Pinpoint the cell where the given text exists, returning its [x, y] midpoint coordinate. 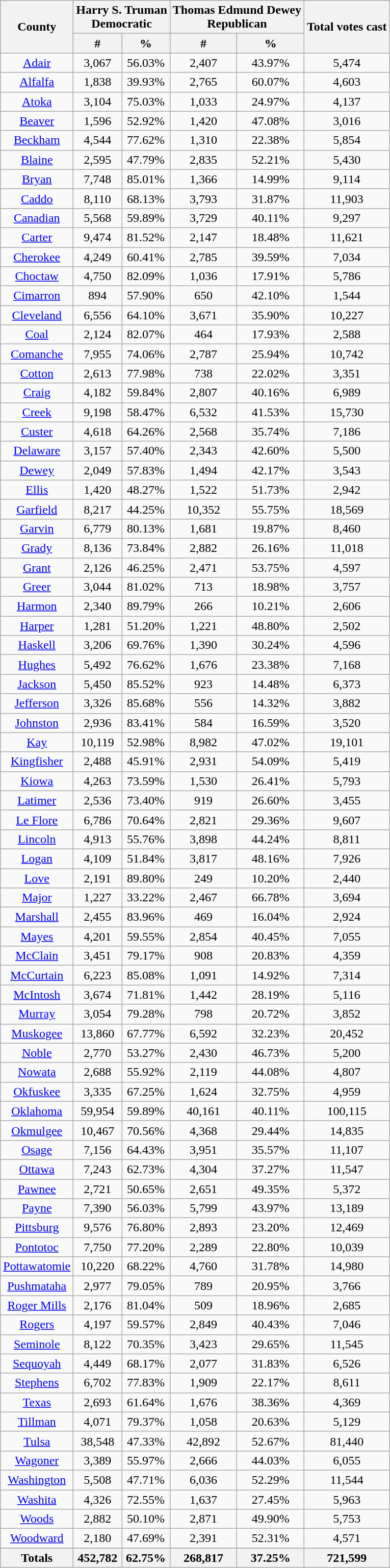
Kiowa [37, 781]
919 [203, 800]
10,227 [347, 315]
53.75% [271, 568]
2,471 [203, 568]
11,545 [347, 1344]
64.43% [146, 1150]
721,599 [347, 1558]
85.01% [146, 179]
Ottawa [37, 1169]
20.72% [271, 1014]
67.77% [146, 1033]
Oklahoma [37, 1111]
Tillman [37, 1422]
62.75% [146, 1558]
59,954 [98, 1111]
Atoka [37, 102]
30.24% [271, 645]
72.55% [146, 1499]
Caddo [37, 198]
77.62% [146, 140]
20,452 [347, 1033]
3,766 [347, 1286]
789 [203, 1286]
51.73% [271, 490]
1,522 [203, 490]
Noble [37, 1053]
4,913 [98, 839]
22.17% [271, 1383]
3,067 [98, 63]
11,018 [347, 548]
38.36% [271, 1402]
80.13% [146, 528]
23.38% [271, 665]
40.45% [271, 937]
2,191 [98, 878]
1,390 [203, 645]
11,547 [347, 1169]
52.29% [271, 1480]
713 [203, 587]
738 [203, 373]
6,556 [98, 315]
81.04% [146, 1305]
3,335 [98, 1092]
40.16% [271, 393]
44.08% [271, 1072]
5,419 [347, 762]
47.33% [146, 1441]
2,119 [203, 1072]
Coal [37, 335]
20.95% [271, 1286]
48.27% [146, 490]
61.64% [146, 1402]
2,568 [203, 432]
4,359 [347, 956]
5,799 [203, 1208]
8,460 [347, 528]
Johnston [37, 723]
Canadian [37, 218]
1,036 [203, 276]
50.65% [146, 1189]
13,189 [347, 1208]
11,107 [347, 1150]
16.04% [271, 917]
46.25% [146, 568]
Choctaw [37, 276]
62.73% [146, 1169]
Dewey [37, 470]
1,310 [203, 140]
9,576 [98, 1228]
68.22% [146, 1267]
9,114 [347, 179]
18.96% [271, 1305]
2,488 [98, 762]
2,936 [98, 723]
6,526 [347, 1363]
14,980 [347, 1267]
Rogers [37, 1325]
Delaware [37, 451]
5,854 [347, 140]
54.09% [271, 762]
2,651 [203, 1189]
Hughes [37, 665]
2,931 [203, 762]
32.23% [271, 1033]
9,474 [98, 237]
17.91% [271, 276]
77.98% [146, 373]
1,909 [203, 1383]
7,390 [98, 1208]
Craig [37, 393]
3,671 [203, 315]
2,049 [98, 470]
3,729 [203, 218]
Garvin [37, 528]
52.21% [271, 160]
2,942 [347, 490]
1,530 [203, 781]
1,624 [203, 1092]
Beaver [37, 121]
2,467 [203, 898]
40.43% [271, 1325]
52.67% [271, 1441]
6,702 [98, 1383]
4,369 [347, 1402]
Beckham [37, 140]
McClain [37, 956]
4,304 [203, 1169]
37.25% [271, 1558]
Lincoln [37, 839]
Pushmataha [37, 1286]
894 [98, 296]
7,926 [347, 858]
57.40% [146, 451]
70.56% [146, 1130]
Tulsa [37, 1441]
71.81% [146, 995]
76.80% [146, 1228]
Carter [37, 237]
20.83% [271, 956]
Seminole [37, 1344]
10,039 [347, 1247]
2,391 [203, 1538]
4,449 [98, 1363]
70.35% [146, 1344]
Jackson [37, 684]
14.92% [271, 975]
1,221 [203, 626]
6,592 [203, 1033]
52.31% [271, 1538]
29.36% [271, 820]
9,607 [347, 820]
Harper [37, 626]
4,201 [98, 937]
2,124 [98, 335]
64.26% [146, 432]
2,685 [347, 1305]
73.84% [146, 548]
9,198 [98, 412]
2,430 [203, 1053]
4,197 [98, 1325]
Logan [37, 858]
22.38% [271, 140]
7,046 [347, 1325]
Bryan [37, 179]
6,989 [347, 393]
Woodward [37, 1538]
45.91% [146, 762]
67.25% [146, 1092]
Pittsburg [37, 1228]
5,129 [347, 1422]
556 [203, 703]
Pottawatomie [37, 1267]
5,492 [98, 665]
7,243 [98, 1169]
4,544 [98, 140]
29.44% [271, 1130]
Total votes cast [347, 27]
6,055 [347, 1460]
4,596 [347, 645]
5,450 [98, 684]
9,297 [347, 218]
79.37% [146, 1422]
4,959 [347, 1092]
5,753 [347, 1519]
8,136 [98, 548]
1,544 [347, 296]
42,892 [203, 1441]
46.73% [271, 1053]
17.93% [271, 335]
47.08% [271, 121]
Adair [37, 63]
100,115 [347, 1111]
57.83% [146, 470]
2,924 [347, 917]
77.20% [146, 1247]
Texas [37, 1402]
81.02% [146, 587]
4,326 [98, 1499]
2,077 [203, 1363]
7,314 [347, 975]
2,407 [203, 63]
14.99% [271, 179]
1,281 [98, 626]
2,126 [98, 568]
25.94% [271, 354]
4,109 [98, 858]
584 [203, 723]
68.17% [146, 1363]
Harmon [37, 606]
Payne [37, 1208]
23.20% [271, 1228]
44.24% [271, 839]
3,520 [347, 723]
83.96% [146, 917]
3,016 [347, 121]
2,770 [98, 1053]
Garfield [37, 509]
Thomas Edmund DeweyRepublican [237, 17]
1,637 [203, 1499]
12,469 [347, 1228]
15,730 [347, 412]
3,882 [347, 703]
5,963 [347, 1499]
Pontotoc [37, 1247]
2,854 [203, 937]
44.03% [271, 1460]
47.69% [146, 1538]
469 [203, 917]
85.08% [146, 975]
10,742 [347, 354]
48.80% [271, 626]
464 [203, 335]
McIntosh [37, 995]
55.75% [271, 509]
3,817 [203, 858]
5,568 [98, 218]
39.93% [146, 82]
7,748 [98, 179]
452,782 [98, 1558]
14,835 [347, 1130]
3,044 [98, 587]
48.16% [271, 858]
7,034 [347, 257]
24.97% [271, 102]
35.74% [271, 432]
3,694 [347, 898]
2,835 [203, 160]
County [37, 27]
5,786 [347, 276]
2,595 [98, 160]
19.87% [271, 528]
60.07% [271, 82]
Love [37, 878]
3,951 [203, 1150]
38,548 [98, 1441]
6,036 [203, 1480]
Totals [37, 1558]
3,389 [98, 1460]
89.79% [146, 606]
Roger Mills [37, 1305]
Cimarron [37, 296]
75.03% [146, 102]
77.83% [146, 1383]
52.92% [146, 121]
4,137 [347, 102]
3,206 [98, 645]
11,903 [347, 198]
2,893 [203, 1228]
7,055 [347, 937]
3,451 [98, 956]
8,217 [98, 509]
55.97% [146, 1460]
59.57% [146, 1325]
47.79% [146, 160]
7,186 [347, 432]
6,532 [203, 412]
2,765 [203, 82]
4,249 [98, 257]
266 [203, 606]
76.62% [146, 665]
8,982 [203, 742]
2,785 [203, 257]
Kay [37, 742]
2,343 [203, 451]
2,440 [347, 878]
2,289 [203, 1247]
Comanche [37, 354]
14.48% [271, 684]
11,621 [347, 237]
798 [203, 1014]
42.10% [271, 296]
32.75% [271, 1092]
4,760 [203, 1267]
14.32% [271, 703]
26.16% [271, 548]
2,688 [98, 1072]
Alfalfa [37, 82]
53.27% [146, 1053]
58.47% [146, 412]
44.25% [146, 509]
47.71% [146, 1480]
Latimer [37, 800]
8,811 [347, 839]
13,860 [98, 1033]
4,263 [98, 781]
79.17% [146, 956]
73.59% [146, 781]
4,597 [347, 568]
2,588 [347, 335]
3,054 [98, 1014]
68.13% [146, 198]
81.52% [146, 237]
5,474 [347, 63]
81,440 [347, 1441]
Okfuskee [37, 1092]
2,455 [98, 917]
Woods [37, 1519]
83.41% [146, 723]
3,757 [347, 587]
1,838 [98, 82]
52.98% [146, 742]
1,596 [98, 121]
60.41% [146, 257]
59.84% [146, 393]
2,721 [98, 1189]
2,693 [98, 1402]
8,110 [98, 198]
3,543 [347, 470]
2,849 [203, 1325]
4,603 [347, 82]
39.59% [271, 257]
41.53% [271, 412]
22.80% [271, 1247]
2,147 [203, 237]
85.52% [146, 684]
47.02% [271, 742]
70.64% [146, 820]
2,787 [203, 354]
1,366 [203, 179]
2,807 [203, 393]
Sequoyah [37, 1363]
42.60% [271, 451]
11,544 [347, 1480]
3,104 [98, 102]
Pawnee [37, 1189]
4,750 [98, 276]
4,182 [98, 393]
Osage [37, 1150]
79.28% [146, 1014]
8,122 [98, 1344]
Washington [37, 1480]
249 [203, 878]
3,423 [203, 1344]
2,180 [98, 1538]
74.06% [146, 354]
Jefferson [37, 703]
1,494 [203, 470]
Major [37, 898]
6,786 [98, 820]
7,168 [347, 665]
5,500 [347, 451]
Okmulgee [37, 1130]
35.57% [271, 1150]
Grant [37, 568]
2,176 [98, 1305]
73.40% [146, 800]
29.65% [271, 1344]
19,101 [347, 742]
1,442 [203, 995]
35.90% [271, 315]
50.10% [146, 1519]
3,793 [203, 198]
4,618 [98, 432]
18.48% [271, 237]
2,502 [347, 626]
2,821 [203, 820]
27.45% [271, 1499]
3,326 [98, 703]
Haskell [37, 645]
2,977 [98, 1286]
4,368 [203, 1130]
64.10% [146, 315]
1,227 [98, 898]
82.07% [146, 335]
6,373 [347, 684]
3,455 [347, 800]
8,611 [347, 1383]
37.27% [271, 1169]
10,220 [98, 1267]
4,071 [98, 1422]
Murray [37, 1014]
908 [203, 956]
40,161 [203, 1111]
79.05% [146, 1286]
5,116 [347, 995]
3,674 [98, 995]
1,681 [203, 528]
4,807 [347, 1072]
3,852 [347, 1014]
7,955 [98, 354]
Marshall [37, 917]
Le Flore [37, 820]
4,571 [347, 1538]
McCurtain [37, 975]
7,750 [98, 1247]
49.35% [271, 1189]
57.90% [146, 296]
85.68% [146, 703]
5,200 [347, 1053]
1,091 [203, 975]
Harry S. TrumanDemocratic [122, 17]
Kingfisher [37, 762]
20.63% [271, 1422]
Custer [37, 432]
2,536 [98, 800]
Cherokee [37, 257]
10,352 [203, 509]
31.78% [271, 1267]
Grady [37, 548]
10,467 [98, 1130]
5,793 [347, 781]
5,372 [347, 1189]
2,606 [347, 606]
2,340 [98, 606]
6,223 [98, 975]
2,666 [203, 1460]
31.87% [271, 198]
51.20% [146, 626]
Ellis [37, 490]
59.55% [146, 937]
22.02% [271, 373]
Mayes [37, 937]
28.19% [271, 995]
Blaine [37, 160]
66.78% [271, 898]
Cleveland [37, 315]
82.09% [146, 276]
3,351 [347, 373]
3,898 [203, 839]
18,569 [347, 509]
5,430 [347, 160]
650 [203, 296]
33.22% [146, 898]
Stephens [37, 1383]
Cotton [37, 373]
10.21% [271, 606]
Muskogee [37, 1033]
10.20% [271, 878]
18.98% [271, 587]
Nowata [37, 1072]
26.60% [271, 800]
Greer [37, 587]
16.59% [271, 723]
10,119 [98, 742]
509 [203, 1305]
2,871 [203, 1519]
55.92% [146, 1072]
2,613 [98, 373]
1,033 [203, 102]
268,817 [203, 1558]
26.41% [271, 781]
Wagoner [37, 1460]
1,058 [203, 1422]
3,157 [98, 451]
923 [203, 684]
55.76% [146, 839]
89.80% [146, 878]
6,779 [98, 528]
42.17% [271, 470]
7,156 [98, 1150]
5,508 [98, 1480]
69.76% [146, 645]
51.84% [146, 858]
49.90% [271, 1519]
Creek [37, 412]
31.83% [271, 1363]
Washita [37, 1499]
